Extract the [X, Y] coordinate from the center of the cell holding the provided text.  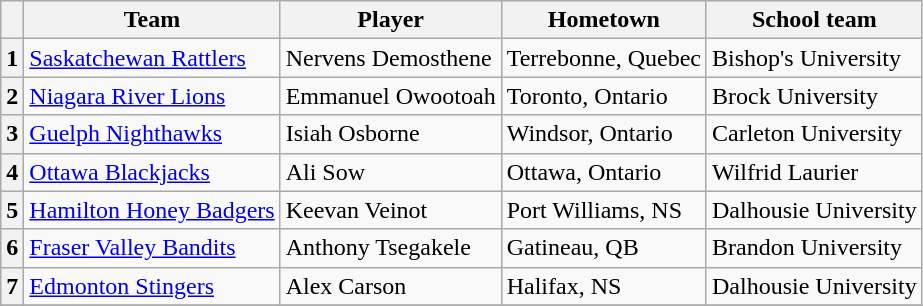
Bishop's University [814, 58]
Hometown [604, 20]
Ottawa, Ontario [604, 172]
Port Williams, NS [604, 210]
Fraser Valley Bandits [152, 248]
Keevan Veinot [390, 210]
Gatineau, QB [604, 248]
Emmanuel Owootoah [390, 96]
Wilfrid Laurier [814, 172]
Saskatchewan Rattlers [152, 58]
Ottawa Blackjacks [152, 172]
Alex Carson [390, 286]
Ali Sow [390, 172]
7 [12, 286]
Windsor, Ontario [604, 134]
Team [152, 20]
Carleton University [814, 134]
Isiah Osborne [390, 134]
6 [12, 248]
Player [390, 20]
4 [12, 172]
Edmonton Stingers [152, 286]
1 [12, 58]
Brock University [814, 96]
Anthony Tsegakele [390, 248]
Brandon University [814, 248]
2 [12, 96]
5 [12, 210]
3 [12, 134]
Halifax, NS [604, 286]
Hamilton Honey Badgers [152, 210]
Guelph Nighthawks [152, 134]
Toronto, Ontario [604, 96]
Terrebonne, Quebec [604, 58]
Niagara River Lions [152, 96]
School team [814, 20]
Nervens Demosthene [390, 58]
